For the text-containing cell, return its midpoint in (x, y) coordinate format. 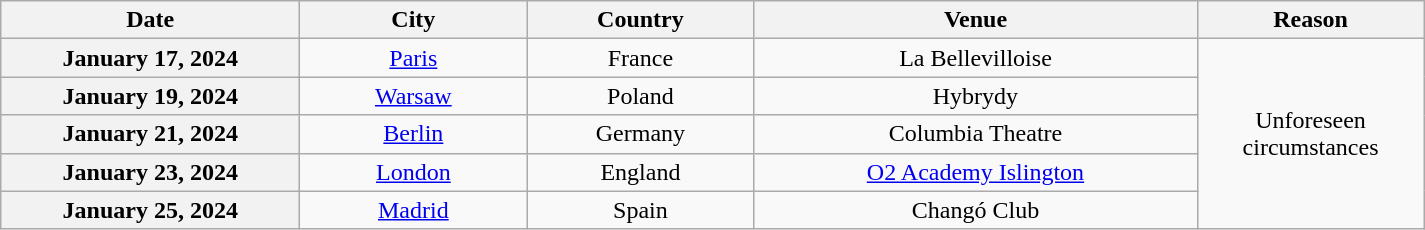
London (414, 172)
O2 Academy Islington (976, 172)
Germany (640, 134)
City (414, 20)
January 25, 2024 (150, 210)
Changó Club (976, 210)
January 23, 2024 (150, 172)
Warsaw (414, 96)
January 19, 2024 (150, 96)
Poland (640, 96)
Madrid (414, 210)
England (640, 172)
Paris (414, 58)
La Bellevilloise (976, 58)
Columbia Theatre (976, 134)
Berlin (414, 134)
Country (640, 20)
Spain (640, 210)
Reason (1310, 20)
Unforeseen circumstances (1310, 134)
Hybrydy (976, 96)
January 17, 2024 (150, 58)
France (640, 58)
Venue (976, 20)
Date (150, 20)
January 21, 2024 (150, 134)
